Detect which cell encompasses the target text, then output its (x, y) center coordinate. 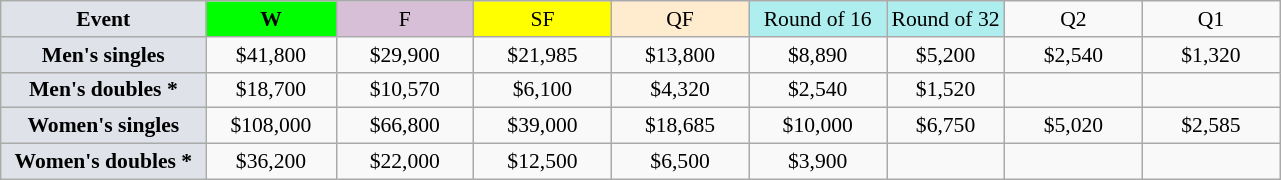
$1,520 (945, 90)
$108,000 (271, 126)
Women's singles (104, 126)
$2,585 (1211, 126)
$5,200 (945, 55)
$10,570 (405, 90)
$66,800 (405, 126)
$12,500 (543, 162)
$8,890 (818, 55)
$10,000 (818, 126)
$21,985 (543, 55)
$41,800 (271, 55)
$36,200 (271, 162)
$5,020 (1074, 126)
QF (680, 19)
Round of 16 (818, 19)
$22,000 (405, 162)
Men's singles (104, 55)
$29,900 (405, 55)
$18,685 (680, 126)
Q1 (1211, 19)
$18,700 (271, 90)
$39,000 (543, 126)
Event (104, 19)
$1,320 (1211, 55)
SF (543, 19)
Men's doubles * (104, 90)
$13,800 (680, 55)
Q2 (1074, 19)
W (271, 19)
F (405, 19)
$3,900 (818, 162)
Round of 32 (945, 19)
Women's doubles * (104, 162)
$6,500 (680, 162)
$6,100 (543, 90)
$4,320 (680, 90)
$6,750 (945, 126)
